Output the [X, Y] coordinate of the center of the cell containing the given text.  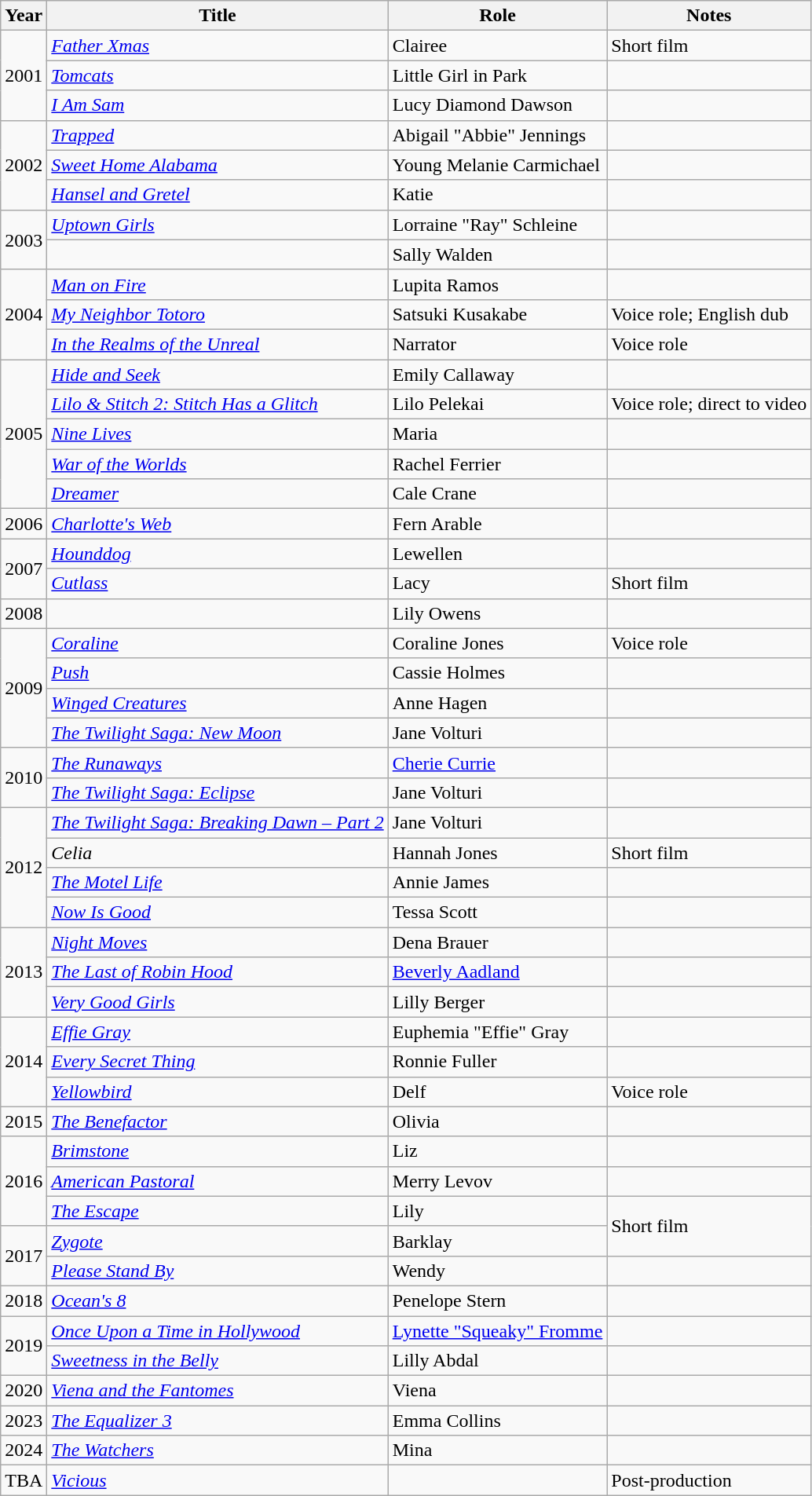
2008 [24, 613]
2017 [24, 1256]
Role [498, 16]
Maria [498, 434]
Lewellen [498, 554]
Emily Callaway [498, 375]
2003 [24, 240]
Emma Collins [498, 1421]
Push [218, 673]
Merry Levov [498, 1181]
Lilly Berger [498, 1002]
Hansel and Gretel [218, 195]
The Watchers [218, 1450]
Barklay [498, 1241]
Abigail "Abbie" Jennings [498, 135]
2004 [24, 314]
Very Good Girls [218, 1002]
Sally Walden [498, 254]
2019 [24, 1346]
2001 [24, 75]
Lupita Ramos [498, 284]
Yellowbird [218, 1092]
War of the Worlds [218, 464]
Lacy [498, 583]
Cutlass [218, 583]
Hannah Jones [498, 852]
Lilo & Stitch 2: Stitch Has a Glitch [218, 404]
Viena [498, 1391]
Delf [498, 1092]
The Twilight Saga: New Moon [218, 733]
I Am Sam [218, 105]
Mina [498, 1450]
2014 [24, 1062]
Annie James [498, 883]
In the Realms of the Unreal [218, 344]
The Escape [218, 1211]
The Twilight Saga: Eclipse [218, 792]
Charlotte's Web [218, 524]
Lorraine "Ray" Schleine [498, 225]
The Benefactor [218, 1121]
2016 [24, 1181]
Coraline [218, 643]
Coraline Jones [498, 643]
Sweet Home Alabama [218, 165]
Little Girl in Park [498, 75]
Hounddog [218, 554]
Fern Arable [498, 524]
2005 [24, 434]
2009 [24, 688]
Dena Brauer [498, 942]
Celia [218, 852]
American Pastoral [218, 1181]
Every Secret Thing [218, 1062]
Winged Creatures [218, 703]
My Neighbor Totoro [218, 314]
Young Melanie Carmichael [498, 165]
Lynette "Squeaky" Fromme [498, 1331]
Katie [498, 195]
Lily Owens [498, 613]
2024 [24, 1450]
Lucy Diamond Dawson [498, 105]
Year [24, 16]
The Motel Life [218, 883]
Penelope Stern [498, 1300]
Ocean's 8 [218, 1300]
Voice role; direct to video [709, 404]
2020 [24, 1391]
2010 [24, 777]
The Last of Robin Hood [218, 972]
Narrator [498, 344]
Uptown Girls [218, 225]
Nine Lives [218, 434]
The Twilight Saga: Breaking Dawn – Part 2 [218, 822]
Ronnie Fuller [498, 1062]
Tessa Scott [498, 913]
Night Moves [218, 942]
The Equalizer 3 [218, 1421]
Cale Crane [498, 494]
Brimstone [218, 1151]
Tomcats [218, 75]
Man on Fire [218, 284]
Effie Gray [218, 1032]
Satsuki Kusakabe [498, 314]
2015 [24, 1121]
2002 [24, 165]
Lilly Abdal [498, 1361]
The Runaways [218, 763]
Title [218, 16]
Euphemia "Effie" Gray [498, 1032]
Beverly Aadland [498, 972]
2012 [24, 867]
Please Stand By [218, 1271]
Cherie Currie [498, 763]
2018 [24, 1300]
Zygote [218, 1241]
Sweetness in the Belly [218, 1361]
Post-production [709, 1480]
Liz [498, 1151]
Once Upon a Time in Hollywood [218, 1331]
Lily [498, 1211]
Voice role; English dub [709, 314]
Notes [709, 16]
Cassie Holmes [498, 673]
Olivia [498, 1121]
Viena and the Fantomes [218, 1391]
Rachel Ferrier [498, 464]
2013 [24, 972]
Clairee [498, 46]
Hide and Seek [218, 375]
2007 [24, 569]
Lilo Pelekai [498, 404]
Father Xmas [218, 46]
TBA [24, 1480]
Anne Hagen [498, 703]
Wendy [498, 1271]
2006 [24, 524]
Dreamer [218, 494]
Trapped [218, 135]
Vicious [218, 1480]
2023 [24, 1421]
Now Is Good [218, 913]
